Identify which cell holds the provided text, then report its (x, y) central coordinate. 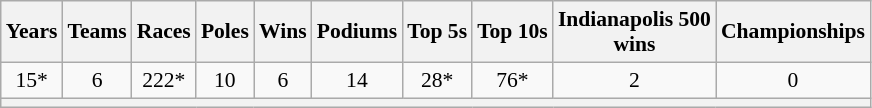
Top 10s (512, 32)
14 (358, 80)
0 (793, 80)
Wins (283, 32)
Years (32, 32)
Poles (225, 32)
Top 5s (437, 32)
Races (164, 32)
Championships (793, 32)
10 (225, 80)
28* (437, 80)
Indianapolis 500 wins (634, 32)
2 (634, 80)
Podiums (358, 32)
222* (164, 80)
76* (512, 80)
15* (32, 80)
Teams (96, 32)
